Pinpoint the cell where the given text exists, returning its [X, Y] midpoint coordinate. 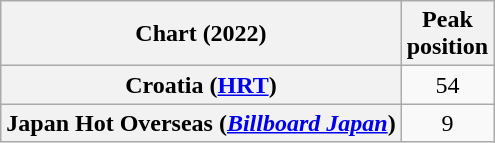
Japan Hot Overseas (Billboard Japan) [201, 123]
Peakposition [447, 34]
9 [447, 123]
Chart (2022) [201, 34]
54 [447, 85]
Croatia (HRT) [201, 85]
